Search for the cell housing the specified text and yield its [x, y] center coordinate. 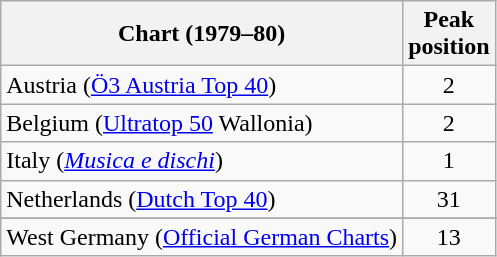
31 [449, 199]
1 [449, 161]
Chart (1979–80) [202, 34]
Peakposition [449, 34]
Italy (Musica e dischi) [202, 161]
Netherlands (Dutch Top 40) [202, 199]
Belgium (Ultratop 50 Wallonia) [202, 123]
13 [449, 237]
Austria (Ö3 Austria Top 40) [202, 85]
West Germany (Official German Charts) [202, 237]
